Provide the (x, y) coordinate of the cell's center where the given text is located.  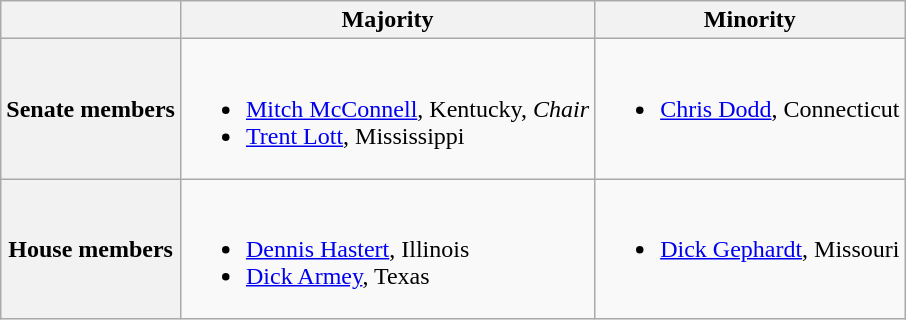
Dennis Hastert, IllinoisDick Armey, Texas (387, 249)
Dick Gephardt, Missouri (750, 249)
Minority (750, 20)
Mitch McConnell, Kentucky, ChairTrent Lott, Mississippi (387, 109)
Senate members (91, 109)
House members (91, 249)
Majority (387, 20)
Chris Dodd, Connecticut (750, 109)
